Provide the [X, Y] coordinate of the cell's center where the given text is located.  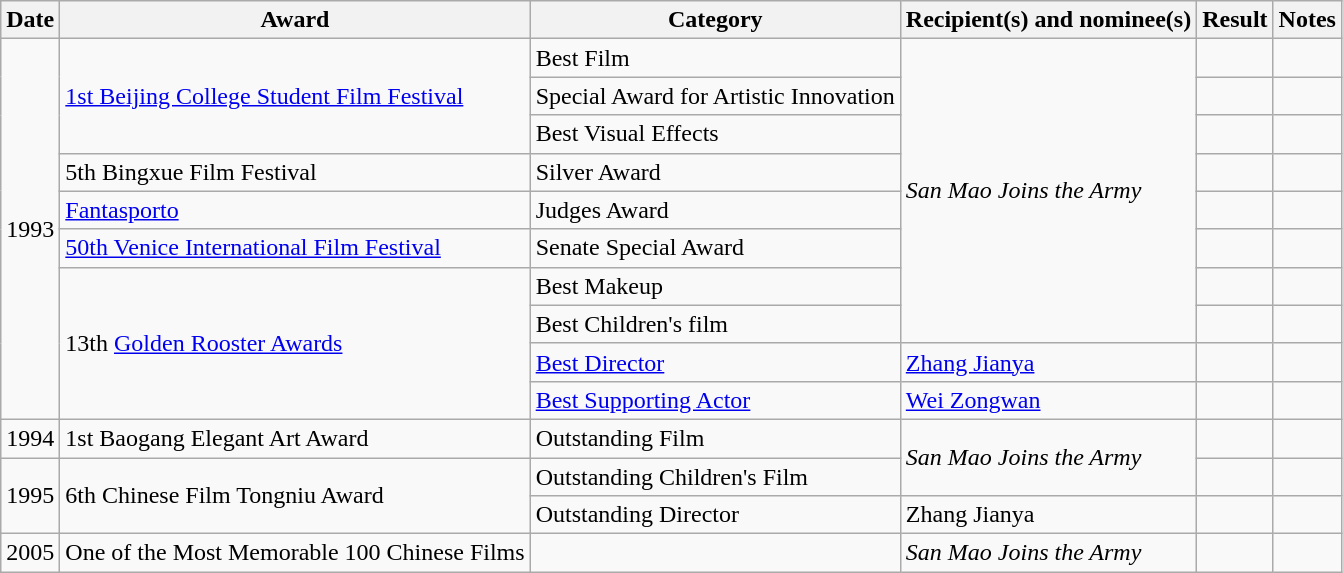
Wei Zongwan [1048, 400]
1st Beijing College Student Film Festival [295, 96]
One of the Most Memorable 100 Chinese Films [295, 553]
Best Director [715, 362]
Recipient(s) and nominee(s) [1048, 20]
Best Visual Effects [715, 134]
6th Chinese Film Tongniu Award [295, 496]
Outstanding Director [715, 515]
Silver Award [715, 172]
Result [1235, 20]
2005 [30, 553]
Best Makeup [715, 286]
13th Golden Rooster Awards [295, 343]
1st Baogang Elegant Art Award [295, 438]
1994 [30, 438]
Award [295, 20]
Category [715, 20]
1993 [30, 230]
Judges Award [715, 210]
50th Venice International Film Festival [295, 248]
Senate Special Award [715, 248]
1995 [30, 496]
Special Award for Artistic Innovation [715, 96]
Fantasporto [295, 210]
Outstanding Children's Film [715, 477]
5th Bingxue Film Festival [295, 172]
Best Film [715, 58]
Outstanding Film [715, 438]
Best Supporting Actor [715, 400]
Best Children's film [715, 324]
Date [30, 20]
Notes [1307, 20]
